Extract the (x, y) coordinate from the center of the cell holding the provided text.  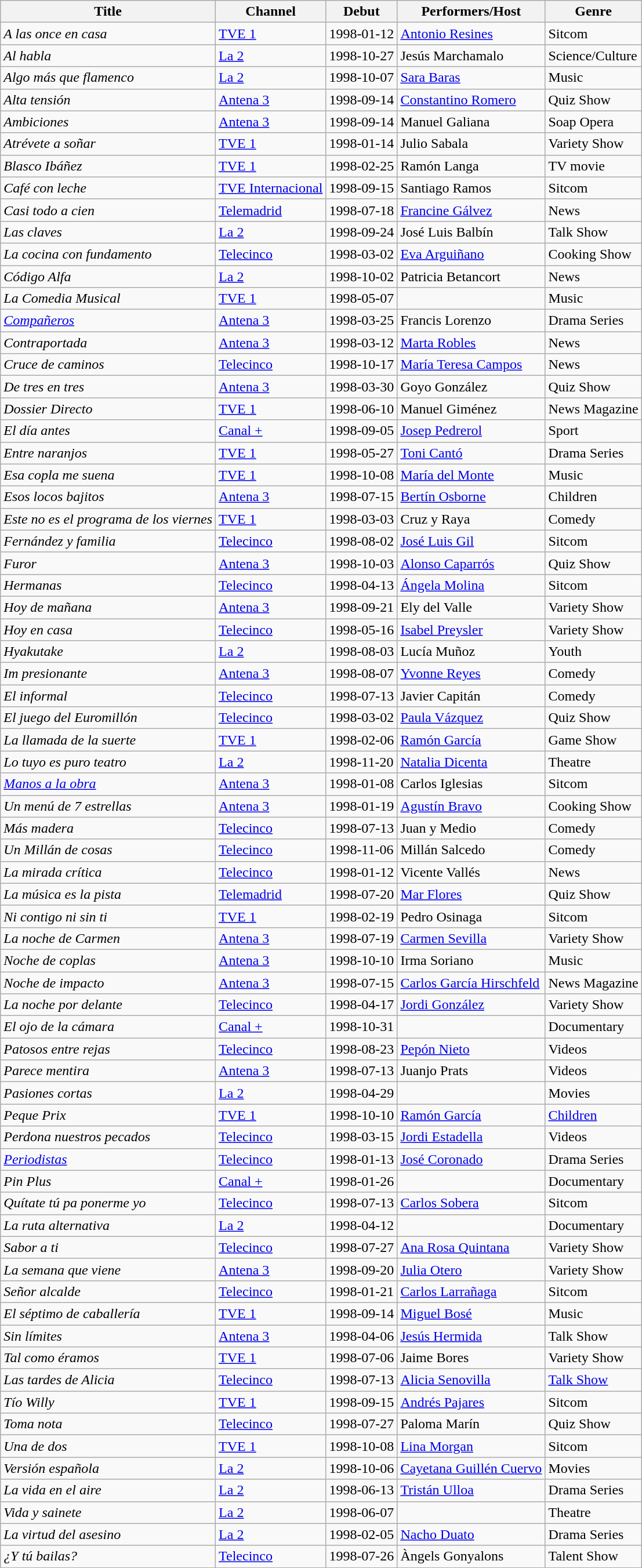
Jordi González (471, 1005)
1998-10-31 (362, 1027)
Jesús Marchamalo (471, 56)
Channel (271, 12)
Blasco Ibáñez (108, 166)
Ely del Valle (471, 607)
El ojo de la cámara (108, 1027)
1998-09-21 (362, 607)
Carlos Larrañaga (471, 1291)
Mar Flores (471, 894)
Lina Morgan (471, 1446)
Hyakutake (108, 652)
Antonio Resines (471, 34)
Hoy de mañana (108, 607)
1998-10-07 (362, 78)
1998-10-27 (362, 56)
Sara Baras (471, 78)
Marta Robles (471, 343)
Las tardes de Alicia (108, 1380)
Vida y sainete (108, 1512)
Andrés Pajares (471, 1402)
1998-03-03 (362, 519)
Cruz y Raya (471, 519)
1998-02-06 (362, 740)
A las once en casa (108, 34)
Pedro Osinaga (471, 916)
Jaime Bores (471, 1358)
La noche por delante (108, 1005)
Carlos Sobera (471, 1203)
Versión española (108, 1468)
Quítate tú pa ponerme yo (108, 1203)
Juanjo Prats (471, 1071)
Goyo González (471, 387)
1998-01-14 (362, 144)
Javier Capitán (471, 696)
Paloma Marín (471, 1424)
1998-07-26 (362, 1556)
Isabel Preysler (471, 629)
Francine Gálvez (471, 210)
La cocina con fundamento (108, 254)
1998-05-16 (362, 629)
1998-03-12 (362, 343)
1998-10-17 (362, 365)
Parece mentira (108, 1071)
Algo más que flamenco (108, 78)
Paula Vázquez (471, 718)
1998-09-05 (362, 431)
Noche de coplas (108, 960)
Jordi Estadella (471, 1137)
1998-03-25 (362, 321)
Esa copla me suena (108, 475)
Sabor a ti (108, 1247)
Alta tensión (108, 100)
Lo tuyo es puro teatro (108, 762)
Eva Arguiñano (471, 254)
Peque Prix (108, 1115)
1998-05-07 (362, 299)
Miguel Bosé (471, 1313)
1998-01-13 (362, 1159)
1998-04-06 (362, 1335)
1998-02-25 (362, 166)
Alonso Caparrós (471, 563)
La virtud del asesino (108, 1534)
1998-05-27 (362, 453)
Millán Salcedo (471, 850)
TVE Internacional (271, 188)
1998-07-18 (362, 210)
Performers/Host (471, 12)
La ruta alternativa (108, 1225)
José Luis Balbín (471, 232)
Atrévete a soñar (108, 144)
Natalia Dicenta (471, 762)
1998-04-17 (362, 1005)
1998-11-06 (362, 850)
Ana Rosa Quintana (471, 1247)
Alicia Senovilla (471, 1380)
La semana que viene (108, 1269)
Tristán Ulloa (471, 1490)
1998-07-20 (362, 894)
Juan y Medio (471, 828)
1998-01-21 (362, 1291)
Café con leche (108, 188)
1998-08-07 (362, 674)
Toma nota (108, 1424)
1998-01-26 (362, 1181)
Un Millán de cosas (108, 850)
La mirada crítica (108, 872)
Compañeros (108, 321)
1998-03-15 (362, 1137)
Josep Pedrerol (471, 431)
Àngels Gonyalons (471, 1556)
Noche de impacto (108, 983)
1998-10-02 (362, 277)
1998-10-03 (362, 563)
El día antes (108, 431)
Al habla (108, 56)
La vida en el aire (108, 1490)
Santiago Ramos (471, 188)
Youth (593, 652)
1998-10-06 (362, 1468)
Dossier Directo (108, 409)
Jesús Hermida (471, 1335)
Un menú de 7 estrellas (108, 806)
Title (108, 12)
Contraportada (108, 343)
Hoy en casa (108, 629)
1998-06-07 (362, 1512)
1998-04-29 (362, 1093)
Esos locos bajitos (108, 497)
Cayetana Guillén Cuervo (471, 1468)
Más madera (108, 828)
¿Y tú bailas? (108, 1556)
Entre naranjos (108, 453)
Agustín Bravo (471, 806)
Fernández y familia (108, 541)
Irma Soriano (471, 960)
1998-06-13 (362, 1490)
1998-02-19 (362, 916)
Sin límites (108, 1335)
Casi todo a cien (108, 210)
Nacho Duato (471, 1534)
Game Show (593, 740)
María Teresa Campos (471, 365)
Patricia Betancort (471, 277)
1998-08-02 (362, 541)
Ni contigo ni sin ti (108, 916)
De tres en tres (108, 387)
1998-09-20 (362, 1269)
Furor (108, 563)
Carlos García Hirschfeld (471, 983)
1998-07-06 (362, 1358)
Bertín Osborne (471, 497)
Francis Lorenzo (471, 321)
1998-04-13 (362, 585)
Science/Culture (593, 56)
El informal (108, 696)
La llamada de la suerte (108, 740)
Im presionante (108, 674)
Julio Sabala (471, 144)
1998-09-24 (362, 232)
1998-08-23 (362, 1049)
Este no es el programa de los viernes (108, 519)
1998-02-05 (362, 1534)
Carmen Sevilla (471, 938)
Sport (593, 431)
Vicente Vallés (471, 872)
1998-06-10 (362, 409)
1998-08-03 (362, 652)
Manos a la obra (108, 784)
1998-07-19 (362, 938)
1998-11-20 (362, 762)
El juego del Euromillón (108, 718)
Ambiciones (108, 122)
Pin Plus (108, 1181)
Código Alfa (108, 277)
Periodistas (108, 1159)
Hermanas (108, 585)
Perdona nuestros pecados (108, 1137)
La Comedia Musical (108, 299)
José Luis Gil (471, 541)
Manuel Galiana (471, 122)
Soap Opera (593, 122)
1998-04-12 (362, 1225)
Las claves (108, 232)
Tal como éramos (108, 1358)
Manuel Giménez (471, 409)
Cruce de caminos (108, 365)
Debut (362, 12)
1998-01-19 (362, 806)
Toni Cantó (471, 453)
El séptimo de caballería (108, 1313)
Ángela Molina (471, 585)
Tío Willy (108, 1402)
Yvonne Reyes (471, 674)
Genre (593, 12)
La noche de Carmen (108, 938)
La música es la pista (108, 894)
Pasiones cortas (108, 1093)
Carlos Iglesias (471, 784)
Pepón Nieto (471, 1049)
José Coronado (471, 1159)
TV movie (593, 166)
Julia Otero (471, 1269)
1998-01-08 (362, 784)
Una de dos (108, 1446)
1998-03-30 (362, 387)
Talent Show (593, 1556)
María del Monte (471, 475)
Constantino Romero (471, 100)
Lucía Muñoz (471, 652)
Patosos entre rejas (108, 1049)
Ramón Langa (471, 166)
Señor alcalde (108, 1291)
